Scan for the cell matching the given text and deliver its (x, y) coordinate at center. 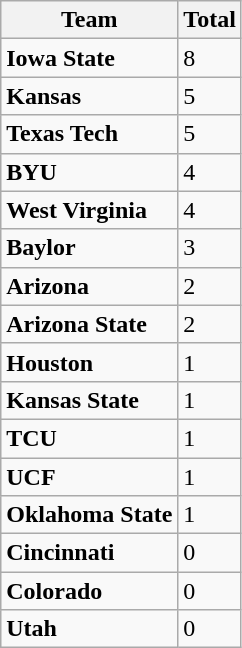
BYU (90, 172)
Kansas State (90, 400)
Arizona State (90, 324)
Arizona (90, 286)
Team (90, 20)
Utah (90, 629)
Colorado (90, 591)
TCU (90, 438)
Total (210, 20)
Houston (90, 362)
Cincinnati (90, 553)
UCF (90, 477)
Iowa State (90, 58)
3 (210, 248)
8 (210, 58)
West Virginia (90, 210)
Baylor (90, 248)
Oklahoma State (90, 515)
Texas Tech (90, 134)
Kansas (90, 96)
